Capture the cell that displays the provided text and extract its [X, Y] central coordinate. 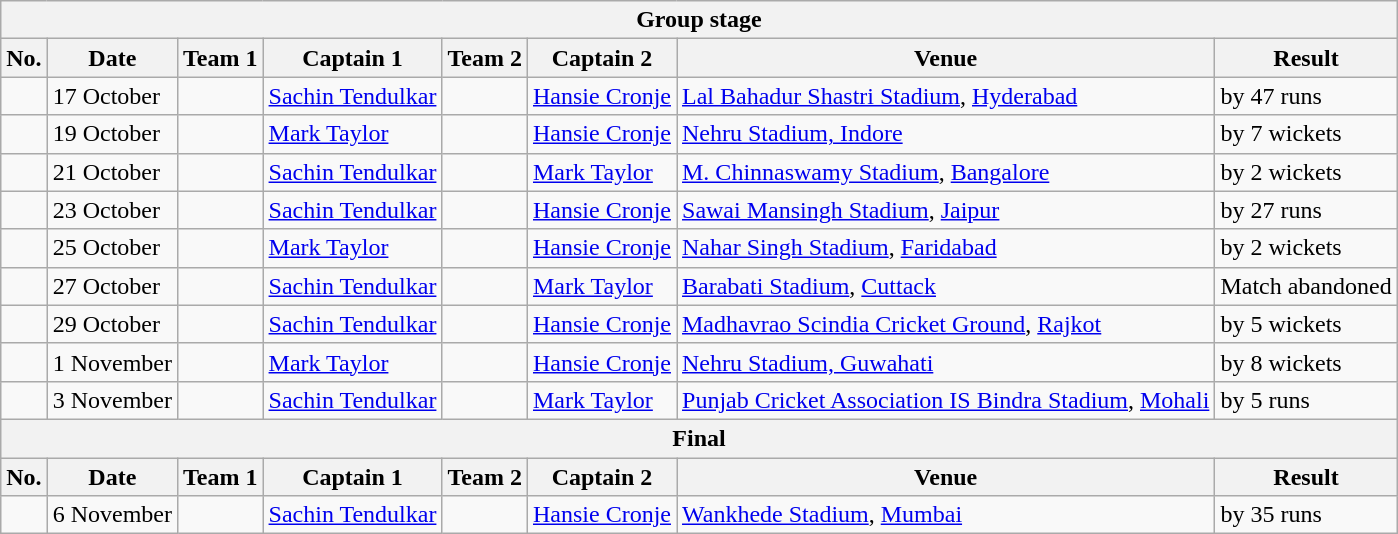
Madhavrao Scindia Cricket Ground, Rajkot [945, 324]
M. Chinnaswamy Stadium, Bangalore [945, 172]
21 October [112, 172]
by 27 runs [1306, 210]
Group stage [699, 20]
Nahar Singh Stadium, Faridabad [945, 248]
by 47 runs [1306, 96]
1 November [112, 362]
27 October [112, 286]
25 October [112, 248]
6 November [112, 515]
23 October [112, 210]
Wankhede Stadium, Mumbai [945, 515]
Nehru Stadium, Indore [945, 134]
Match abandoned [1306, 286]
Final [699, 438]
by 5 runs [1306, 400]
Nehru Stadium, Guwahati [945, 362]
Punjab Cricket Association IS Bindra Stadium, Mohali [945, 400]
Lal Bahadur Shastri Stadium, Hyderabad [945, 96]
19 October [112, 134]
by 5 wickets [1306, 324]
by 8 wickets [1306, 362]
29 October [112, 324]
Barabati Stadium, Cuttack [945, 286]
17 October [112, 96]
by 35 runs [1306, 515]
Sawai Mansingh Stadium, Jaipur [945, 210]
3 November [112, 400]
by 7 wickets [1306, 134]
